Determine the (x, y) coordinate at the center of the cell enclosing the given text.  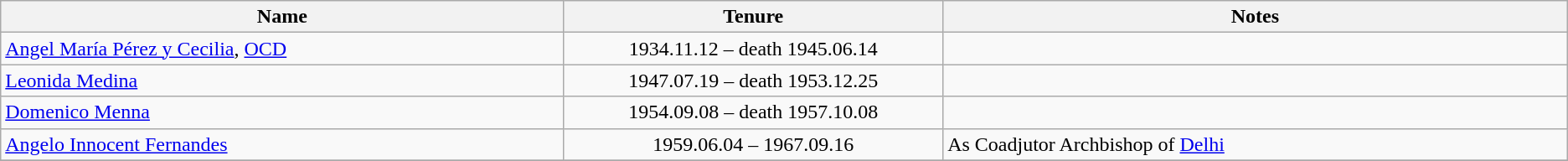
Angelo Innocent Fernandes (282, 144)
Name (282, 17)
Domenico Menna (282, 112)
1959.06.04 – 1967.09.16 (754, 144)
Tenure (754, 17)
As Coadjutor Archbishop of Delhi (1256, 144)
Leonida Medina (282, 80)
1947.07.19 – death 1953.12.25 (754, 80)
1954.09.08 – death 1957.10.08 (754, 112)
1934.11.12 – death 1945.06.14 (754, 49)
Angel María Pérez y Cecilia, OCD (282, 49)
Notes (1256, 17)
